Output the (X, Y) coordinate of the center of the cell containing the given text.  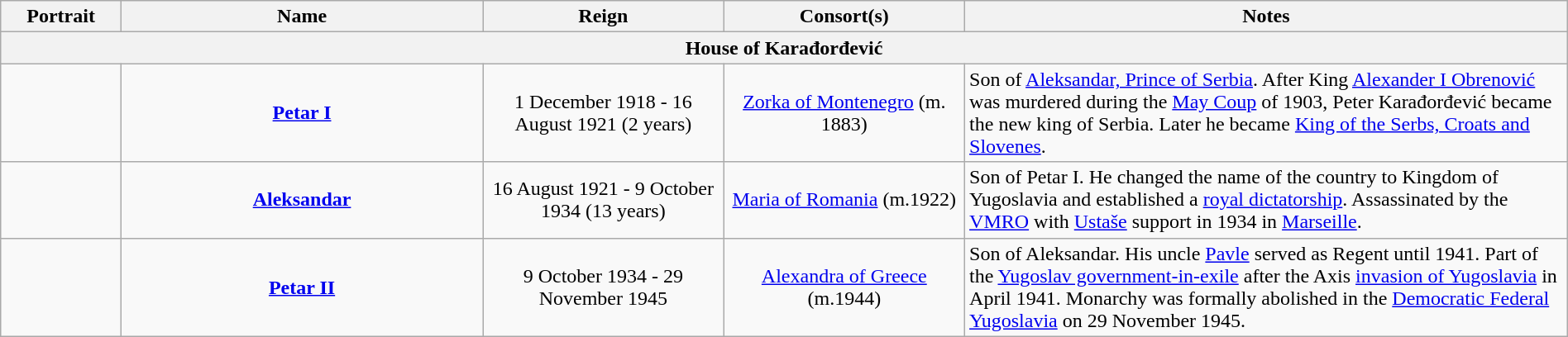
Petar I (301, 112)
16 August 1921 - 9 October 1934 (13 years) (604, 200)
Maria of Romania (m.1922) (844, 200)
1 December 1918 - 16 August 1921 (2 years) (604, 112)
Petar II (301, 287)
Aleksandar (301, 200)
Alexandra of Greece (m.1944) (844, 287)
Notes (1267, 17)
Name (301, 17)
9 October 1934 - 29 November 1945 (604, 287)
Portrait (61, 17)
Reign (604, 17)
House of Karađorđević (784, 48)
Zorka of Montenegro (m. 1883) (844, 112)
Consort(s) (844, 17)
